Pinpoint the cell where the given text exists, returning its (x, y) midpoint coordinate. 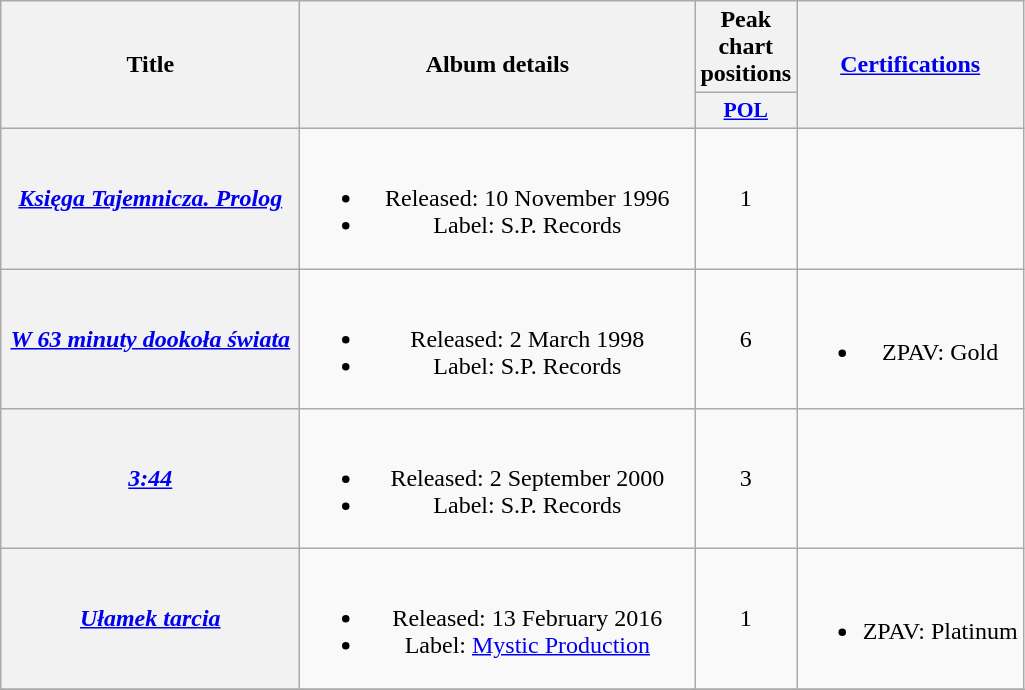
Księga Tajemnicza. Prolog (150, 198)
Album details (498, 65)
3:44 (150, 479)
Released: 13 February 2016Label: Mystic Production (498, 619)
3 (746, 479)
Released: 2 March 1998Label: S.P. Records (498, 338)
Ułamek tarcia (150, 619)
ZPAV: Platinum (910, 619)
Title (150, 65)
POL (746, 111)
Released: 10 November 1996Label: S.P. Records (498, 198)
Released: 2 September 2000Label: S.P. Records (498, 479)
W 63 minuty dookoła świata (150, 338)
6 (746, 338)
ZPAV: Gold (910, 338)
Certifications (910, 65)
Peak chart positions (746, 47)
